Find where the given text appears and provide that cell's center as (x, y) coordinate. 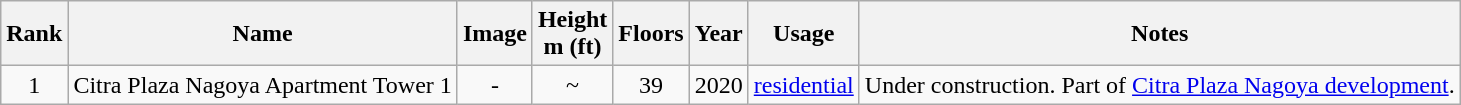
residential (804, 85)
- (494, 85)
Rank (34, 34)
Floors (651, 34)
Year (718, 34)
1 (34, 85)
~ (572, 85)
Name (263, 34)
Under construction. Part of Citra Plaza Nagoya development. (1160, 85)
Notes (1160, 34)
Citra Plaza Nagoya Apartment Tower 1 (263, 85)
2020 (718, 85)
Usage (804, 34)
Heightm (ft) (572, 34)
Image (494, 34)
39 (651, 85)
